Provide the (X, Y) coordinate of the cell's center where the given text is located.  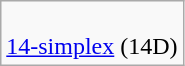
14-simplex (14D) (92, 34)
